Return (x, y) of the center of cell containing provided text 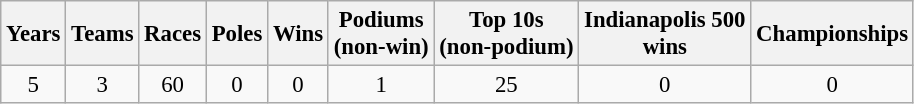
Years (34, 34)
5 (34, 85)
25 (506, 85)
Races (173, 34)
Championships (832, 34)
60 (173, 85)
Top 10s(non-podium) (506, 34)
Indianapolis 500 wins (665, 34)
3 (102, 85)
1 (381, 85)
Teams (102, 34)
Podiums(non-win) (381, 34)
Wins (298, 34)
Poles (236, 34)
